Find where the given text appears and provide that cell's center as (x, y) coordinate. 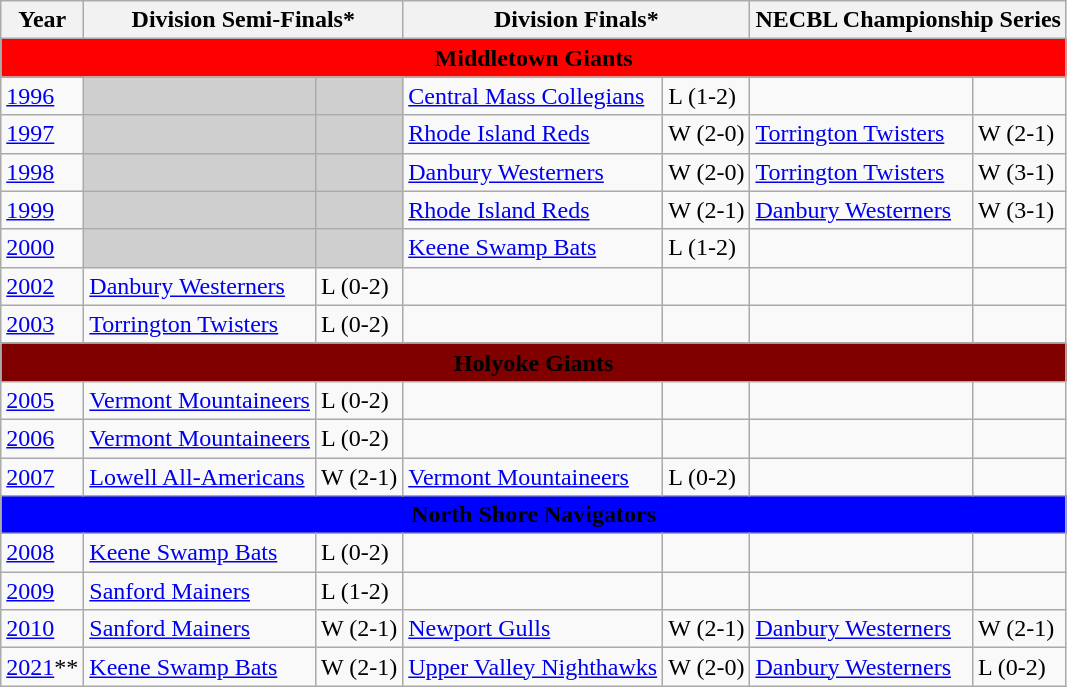
2000 (42, 248)
Middletown Giants (534, 58)
NECBL Championship Series (908, 20)
2002 (42, 286)
Division Semi-Finals* (244, 20)
2005 (42, 400)
Division Finals* (576, 20)
Holyoke Giants (534, 362)
Central Mass Collegians (533, 96)
Newport Gulls (533, 629)
2006 (42, 438)
1999 (42, 210)
2010 (42, 629)
2008 (42, 553)
1996 (42, 96)
1998 (42, 172)
North Shore Navigators (534, 515)
Upper Valley Nighthawks (533, 667)
2007 (42, 477)
2009 (42, 591)
Year (42, 20)
2003 (42, 324)
2021** (42, 667)
1997 (42, 134)
Lowell All-Americans (200, 477)
